Pinpoint the cell where the given text exists, returning its (X, Y) midpoint coordinate. 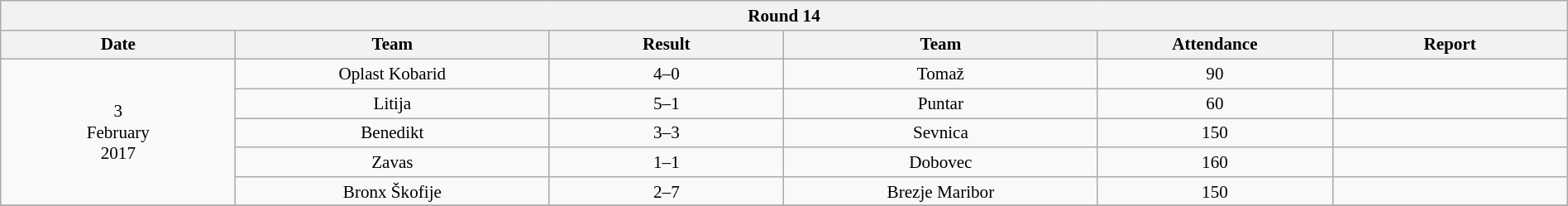
Litija (392, 103)
Bronx Škofije (392, 190)
Brezje Maribor (941, 190)
Puntar (941, 103)
1–1 (667, 162)
Round 14 (784, 15)
4–0 (667, 74)
Result (667, 45)
Report (1450, 45)
2–7 (667, 190)
Attendance (1215, 45)
5–1 (667, 103)
Oplast Kobarid (392, 74)
3–3 (667, 132)
Zavas (392, 162)
3 February 2017 (118, 132)
Sevnica (941, 132)
Tomaž (941, 74)
160 (1215, 162)
90 (1215, 74)
Date (118, 45)
Dobovec (941, 162)
60 (1215, 103)
Benedikt (392, 132)
